Return (X, Y) of the center of cell containing provided text 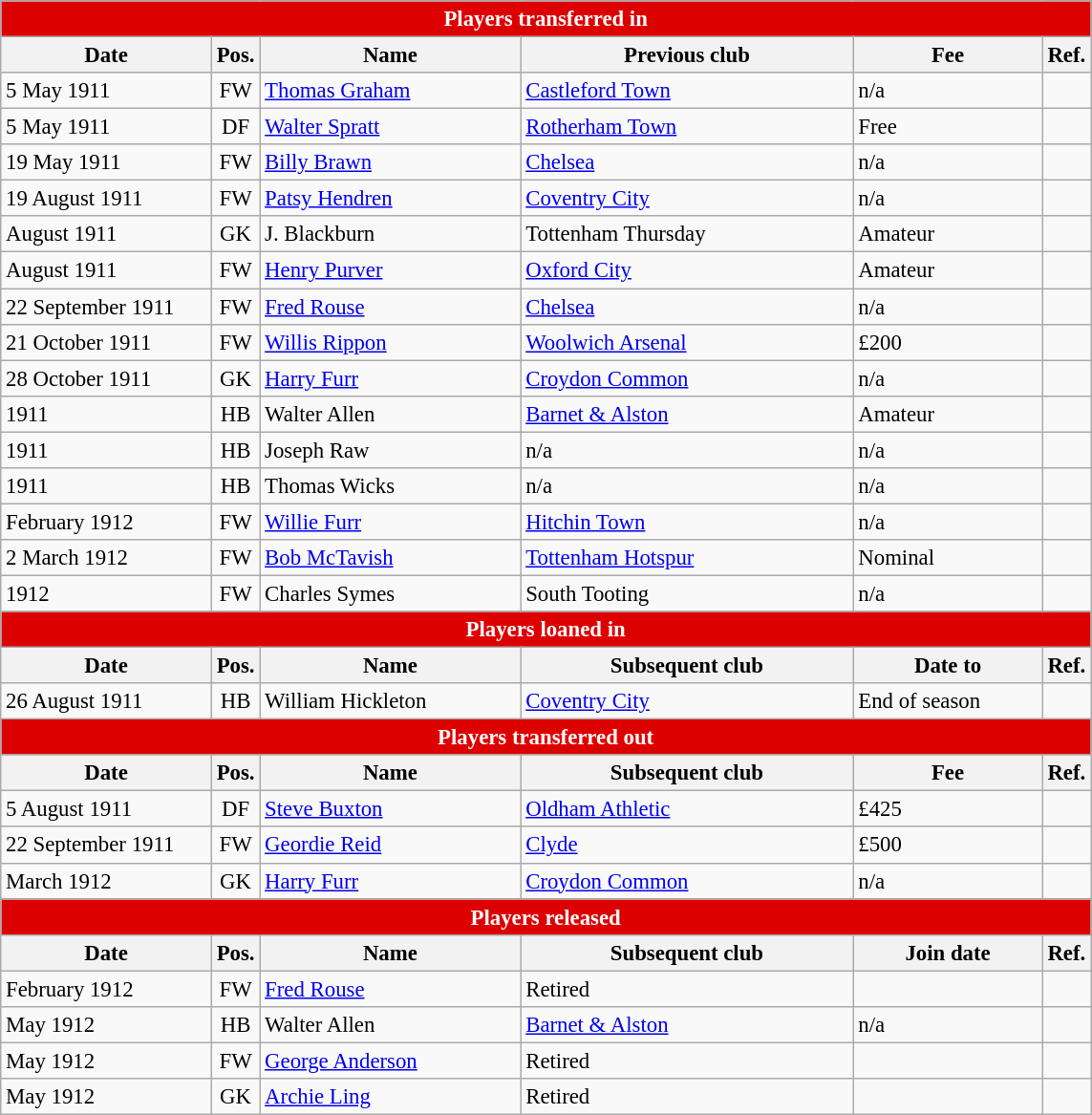
William Hickleton (390, 701)
South Tooting (687, 593)
Players transferred in (546, 19)
Tottenham Hotspur (687, 558)
1912 (107, 593)
Billy Brawn (390, 162)
Nominal (948, 558)
Geordie Reid (390, 846)
Oxford City (687, 270)
Thomas Graham (390, 91)
George Anderson (390, 1061)
Bob McTavish (390, 558)
19 May 1911 (107, 162)
Archie Ling (390, 1097)
£425 (948, 809)
Oldham Athletic (687, 809)
Players loaned in (546, 630)
Join date (948, 953)
Tottenham Thursday (687, 234)
Willis Rippon (390, 342)
Date to (948, 666)
Willie Furr (390, 522)
£200 (948, 342)
Steve Buxton (390, 809)
Woolwich Arsenal (687, 342)
J. Blackburn (390, 234)
2 March 1912 (107, 558)
Hitchin Town (687, 522)
28 October 1911 (107, 378)
Patsy Hendren (390, 199)
Players released (546, 917)
Walter Spratt (390, 127)
Rotherham Town (687, 127)
5 August 1911 (107, 809)
21 October 1911 (107, 342)
£500 (948, 846)
Castleford Town (687, 91)
26 August 1911 (107, 701)
Henry Purver (390, 270)
Charles Symes (390, 593)
Thomas Wicks (390, 486)
March 1912 (107, 881)
Joseph Raw (390, 450)
Players transferred out (546, 738)
Free (948, 127)
Previous club (687, 55)
Clyde (687, 846)
19 August 1911 (107, 199)
End of season (948, 701)
